Return [x, y] of the center of cell containing provided text 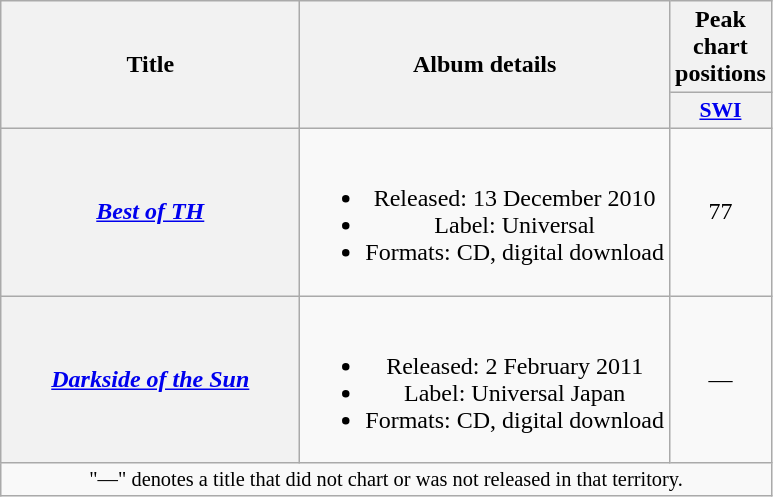
Released: 13 December 2010Label: UniversalFormats: CD, digital download [485, 212]
Title [150, 65]
Peak chart positions [721, 47]
Album details [485, 65]
77 [721, 212]
Released: 2 February 2011Label: Universal JapanFormats: CD, digital download [485, 380]
Darkside of the Sun [150, 380]
— [721, 380]
"—" denotes a title that did not chart or was not released in that territory. [386, 480]
Best of TH [150, 212]
SWI [721, 111]
